Identify which cell holds the provided text, then report its (X, Y) central coordinate. 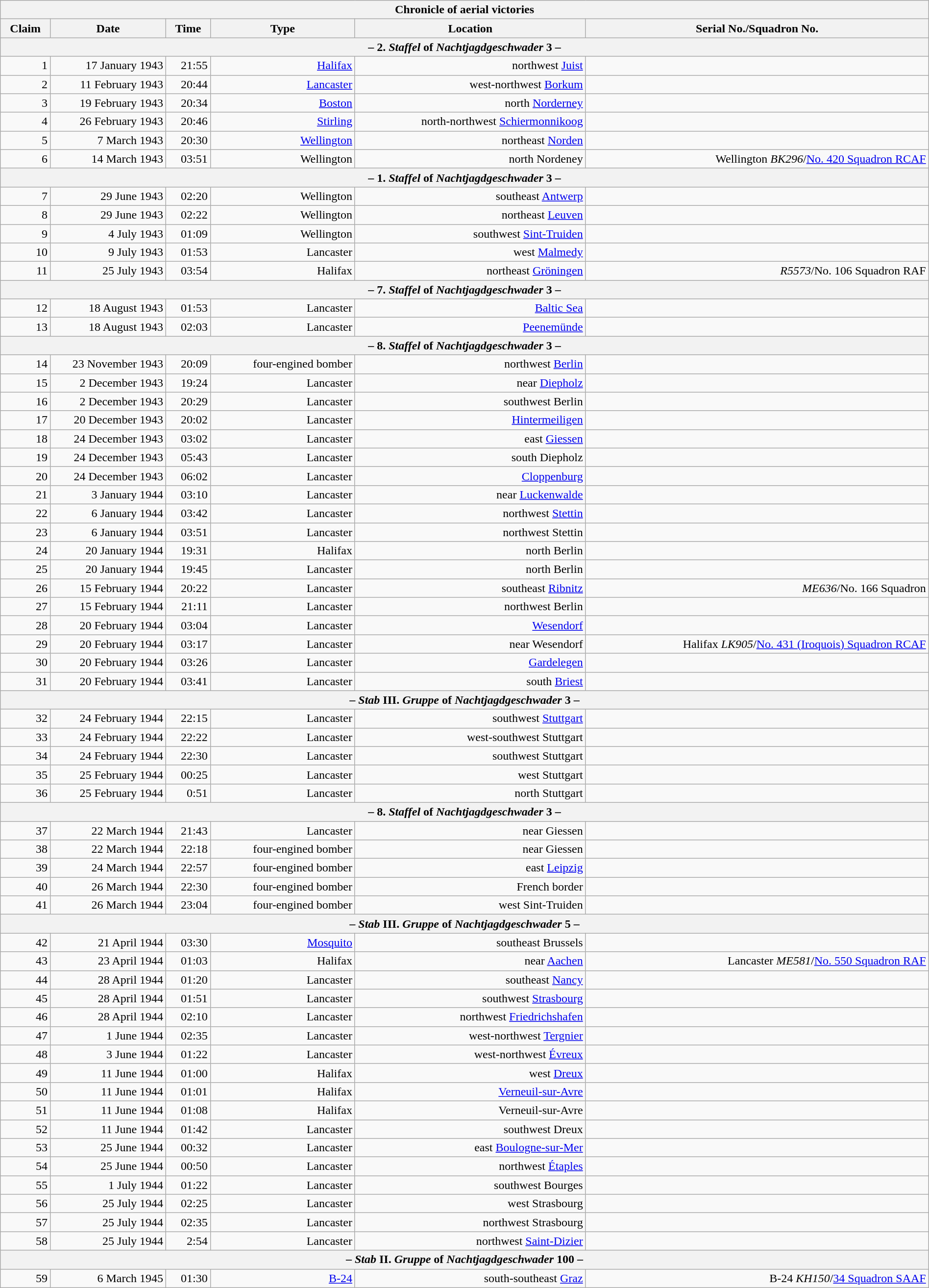
02:22 (188, 215)
0:51 (188, 793)
west Sint-Truiden (470, 905)
23 November 1943 (108, 364)
50 (25, 1091)
Chronicle of aerial victories (464, 10)
49 (25, 1073)
Type (282, 28)
24 (25, 551)
03:17 (188, 644)
3 June 1944 (108, 1054)
southeast Antwerp (470, 196)
Serial No./Squadron No. (757, 28)
northwest Strasbourg (470, 1222)
44 (25, 980)
9 July 1943 (108, 252)
29 (25, 644)
east Boulogne-sur-Mer (470, 1148)
01:30 (188, 1278)
west Malmedy (470, 252)
1 July 1944 (108, 1185)
51 (25, 1110)
Claim (25, 28)
30 (25, 663)
00:50 (188, 1166)
35 (25, 774)
Location (470, 28)
east Leipzig (470, 868)
west Dreux (470, 1073)
21:11 (188, 607)
near Wesendorf (470, 644)
Wellington BK296/No. 420 Squadron RCAF (757, 159)
03:42 (188, 513)
northeast Gröningen (470, 271)
32 (25, 718)
northwest Étaples (470, 1166)
52 (25, 1129)
R5573/No. 106 Squadron RAF (757, 271)
south-southeast Graz (470, 1278)
west Stuttgart (470, 774)
03:04 (188, 625)
B-24 (282, 1278)
west-southwest Stuttgart (470, 737)
southwest Strasbourg (470, 998)
southwest Berlin (470, 401)
31 (25, 681)
25 (25, 570)
19 February 1943 (108, 103)
Baltic Sea (470, 308)
39 (25, 868)
6 (25, 159)
34 (25, 756)
25 July 1943 (108, 271)
55 (25, 1185)
43 (25, 961)
west-northwest Tergnier (470, 1036)
southeast Brussels (470, 942)
4 (25, 122)
southeast Nancy (470, 980)
3 January 1944 (108, 495)
– 1. Staffel of Nachtjagdgeschwader 3 – (464, 177)
southwest Sint-Truiden (470, 234)
23 April 1944 (108, 961)
20:44 (188, 84)
40 (25, 887)
Date (108, 28)
17 January 1943 (108, 66)
southeast Ribnitz (470, 588)
west Strasbourg (470, 1204)
French border (470, 887)
14 (25, 364)
southwest Dreux (470, 1129)
59 (25, 1278)
23 (25, 532)
05:43 (188, 457)
19:31 (188, 551)
north Nordeney (470, 159)
19:45 (188, 570)
02:03 (188, 327)
03:02 (188, 439)
Cloppenburg (470, 476)
33 (25, 737)
20 December 1943 (108, 420)
06:02 (188, 476)
53 (25, 1148)
45 (25, 998)
northeast Norden (470, 140)
near Luckenwalde (470, 495)
7 (25, 196)
9 (25, 234)
42 (25, 942)
03:10 (188, 495)
3 (25, 103)
near Diepholz (470, 383)
20:02 (188, 420)
26 (25, 588)
01:01 (188, 1091)
Hintermeiligen (470, 420)
20:30 (188, 140)
22:18 (188, 849)
1 June 1944 (108, 1036)
Mosquito (282, 942)
north Norderney (470, 103)
21 April 1944 (108, 942)
38 (25, 849)
east Giessen (470, 439)
northwest Juist (470, 66)
10 (25, 252)
01:03 (188, 961)
Lancaster ME581/No. 550 Squadron RAF (757, 961)
48 (25, 1054)
Gardelegen (470, 663)
2:54 (188, 1241)
03:41 (188, 681)
20:46 (188, 122)
15 (25, 383)
4 July 1943 (108, 234)
– 2. Staffel of Nachtjagdgeschwader 3 – (464, 47)
2 (25, 84)
24 March 1944 (108, 868)
north Stuttgart (470, 793)
south Briest (470, 681)
Boston (282, 103)
46 (25, 1017)
11 February 1943 (108, 84)
26 February 1943 (108, 122)
03:30 (188, 942)
21 (25, 495)
54 (25, 1166)
27 (25, 607)
28 (25, 625)
58 (25, 1241)
northwest Friedrichshafen (470, 1017)
northeast Leuven (470, 215)
16 (25, 401)
8 (25, 215)
20:09 (188, 364)
02:25 (188, 1204)
– 7. Staffel of Nachtjagdgeschwader 3 – (464, 290)
22:15 (188, 718)
north-northwest Schiermonnikoog (470, 122)
Wesendorf (470, 625)
17 (25, 420)
14 March 1943 (108, 159)
5 (25, 140)
19 (25, 457)
57 (25, 1222)
01:42 (188, 1129)
02:10 (188, 1017)
01:20 (188, 980)
northwest Saint-Dizier (470, 1241)
20 (25, 476)
21:55 (188, 66)
01:09 (188, 234)
21:43 (188, 831)
Stirling (282, 122)
12 (25, 308)
41 (25, 905)
03:26 (188, 663)
23:04 (188, 905)
Time (188, 28)
20:22 (188, 588)
6 March 1945 (108, 1278)
22 (25, 513)
7 March 1943 (108, 140)
00:25 (188, 774)
ME636/No. 166 Squadron (757, 588)
west-northwest Évreux (470, 1054)
Halifax LK905/No. 431 (Iroquois) Squadron RCAF (757, 644)
– Stab III. Gruppe of Nachtjagdgeschwader 3 – (464, 700)
1 (25, 66)
south Diepholz (470, 457)
01:00 (188, 1073)
37 (25, 831)
– Stab III. Gruppe of Nachtjagdgeschwader 5 – (464, 924)
01:08 (188, 1110)
20:29 (188, 401)
56 (25, 1204)
11 (25, 271)
13 (25, 327)
– Stab II. Gruppe of Nachtjagdgeschwader 100 – (464, 1260)
22:22 (188, 737)
southwest Bourges (470, 1185)
Peenemünde (470, 327)
19:24 (188, 383)
20:34 (188, 103)
near Aachen (470, 961)
18 (25, 439)
02:20 (188, 196)
03:54 (188, 271)
47 (25, 1036)
22:57 (188, 868)
00:32 (188, 1148)
west-northwest Borkum (470, 84)
B-24 KH150/34 Squadron SAAF (757, 1278)
01:51 (188, 998)
36 (25, 793)
